Locate the cell with the specified text and output its [x, y] center coordinate. 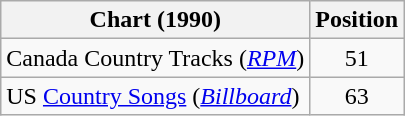
63 [357, 96]
Canada Country Tracks (RPM) [156, 58]
Position [357, 20]
51 [357, 58]
US Country Songs (Billboard) [156, 96]
Chart (1990) [156, 20]
